Identify which cell holds the provided text, then report its (x, y) central coordinate. 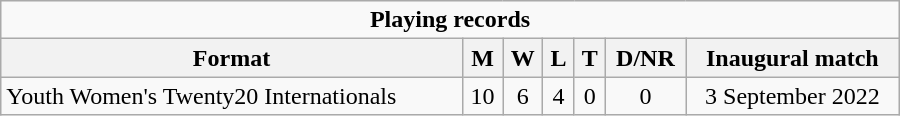
Inaugural match (793, 58)
M (482, 58)
D/NR (645, 58)
L (558, 58)
Playing records (450, 20)
T (590, 58)
W (523, 58)
3 September 2022 (793, 96)
6 (523, 96)
Format (232, 58)
Youth Women's Twenty20 Internationals (232, 96)
4 (558, 96)
10 (482, 96)
